Locate the cell with the specified text and output its [x, y] center coordinate. 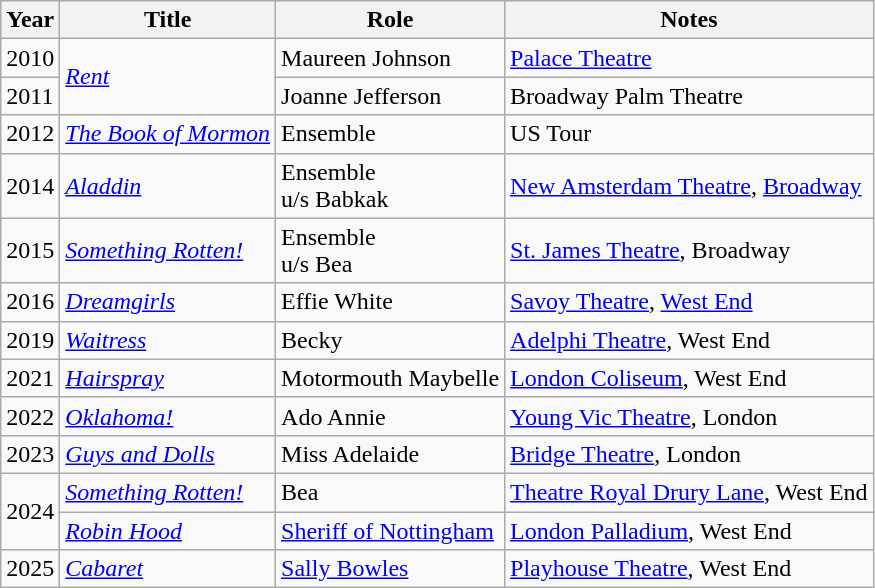
Becky [390, 340]
2015 [30, 250]
Miss Adelaide [390, 454]
2024 [30, 511]
Rent [168, 77]
Palace Theatre [690, 58]
Hairspray [168, 378]
2016 [30, 302]
The Book of Mormon [168, 134]
Cabaret [168, 569]
London Palladium, West End [690, 531]
Savoy Theatre, West End [690, 302]
Year [30, 20]
Guys and Dolls [168, 454]
Sheriff of Nottingham [390, 531]
Motormouth Maybelle [390, 378]
2012 [30, 134]
2010 [30, 58]
2022 [30, 416]
Playhouse Theatre, West End [690, 569]
2019 [30, 340]
Sally Bowles [390, 569]
Ensemble [390, 134]
Adelphi Theatre, West End [690, 340]
New Amsterdam Theatre, Broadway [690, 186]
Broadway Palm Theatre [690, 96]
St. James Theatre, Broadway [690, 250]
2023 [30, 454]
2021 [30, 378]
Robin Hood [168, 531]
Ensembleu/s Bea [390, 250]
Aladdin [168, 186]
Title [168, 20]
Theatre Royal Drury Lane, West End [690, 492]
Waitress [168, 340]
Oklahoma! [168, 416]
London Coliseum, West End [690, 378]
Young Vic Theatre, London [690, 416]
Effie White [390, 302]
Ado Annie [390, 416]
2011 [30, 96]
Bea [390, 492]
Ensembleu/s Babkak [390, 186]
Bridge Theatre, London [690, 454]
2014 [30, 186]
Maureen Johnson [390, 58]
US Tour [690, 134]
Dreamgirls [168, 302]
Role [390, 20]
2025 [30, 569]
Joanne Jefferson [390, 96]
Notes [690, 20]
